Extract the [X, Y] coordinate from the center of the cell holding the provided text.  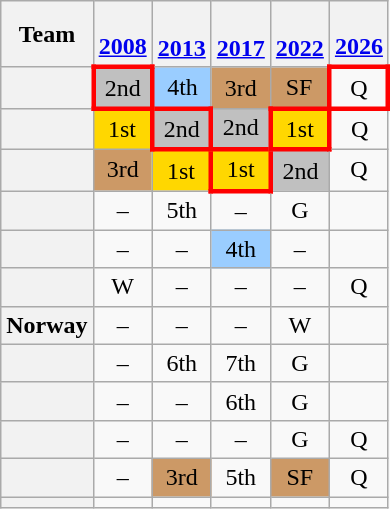
Team [47, 34]
2008 [122, 34]
7th [240, 363]
2013 [182, 34]
2022 [300, 34]
2017 [240, 34]
2026 [358, 34]
Norway [47, 325]
